Output the [x, y] coordinate of the center of the cell containing the given text.  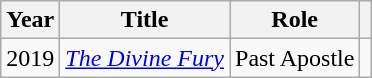
2019 [30, 58]
Title [145, 20]
Role [295, 20]
The Divine Fury [145, 58]
Year [30, 20]
Past Apostle [295, 58]
